Provide the (x, y) coordinate of the cell's center where the given text is located.  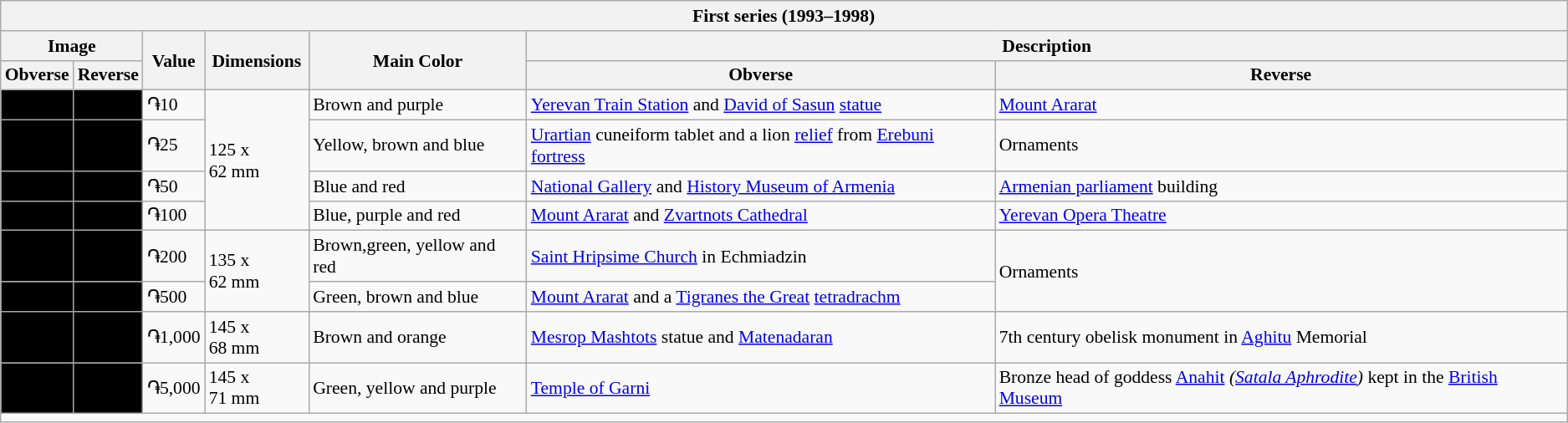
135 x 62 mm (258, 271)
Value (174, 60)
7th century obelisk monument in Aghitu Memorial (1281, 338)
Saint Hripsime Church in Echmiadzin (761, 256)
Brown and purple (418, 105)
Urartian cuneiform tablet and a lion relief from Erebuni fortress (761, 145)
Main Color (418, 60)
֏25 (174, 145)
֏1,000 (174, 338)
Brown and orange (418, 338)
֏200 (174, 256)
Yerevan Train Station and David of Sasun statue (761, 105)
Yerevan Opera Theatre (1281, 216)
Armenian parliament building (1281, 186)
Blue and red (418, 186)
Bronze head of goddess Anahit (Satala Aphrodite) kept in the British Museum (1281, 388)
145 x 71 mm (258, 388)
Mount Ararat and a Tigranes the Great tetradrachm (761, 297)
֏10 (174, 105)
Blue, purple and red (418, 216)
Image (72, 46)
Brown,green, yellow and red (418, 256)
125 x 62 mm (258, 161)
National Gallery and History Museum of Armenia (761, 186)
Mount Ararat (1281, 105)
145 x 68 mm (258, 338)
Dimensions (258, 60)
Yellow, brown and blue (418, 145)
֏50 (174, 186)
֏5,000 (174, 388)
Temple of Garni (761, 388)
Description (1047, 46)
Mount Ararat and Zvartnots Cathedral (761, 216)
Green, brown and blue (418, 297)
֏100 (174, 216)
Green, yellow and purple (418, 388)
֏500 (174, 297)
First series (1993–1998) (784, 16)
Mesrop Mashtots statue and Matenadaran (761, 338)
